Search for the cell housing the specified text and yield its [X, Y] center coordinate. 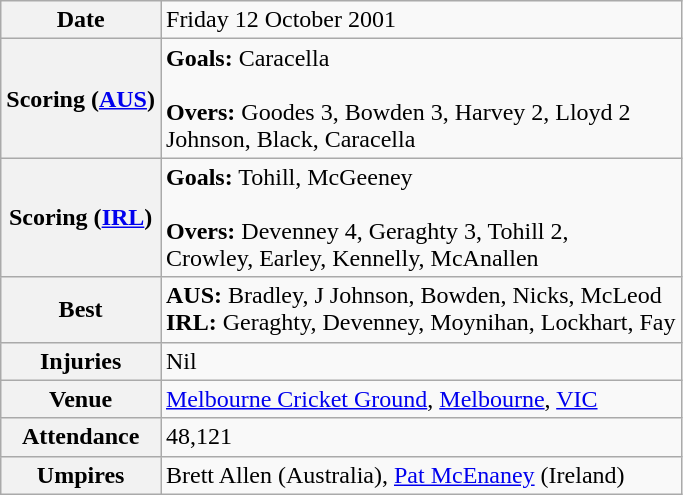
Goals: Tohill, McGeeneyOvers: Devenney 4, Geraghty 3, Tohill 2, Crowley, Earley, Kennelly, McAnallen [420, 218]
Goals: CaracellaOvers: Goodes 3, Bowden 3, Harvey 2, Lloyd 2Johnson, Black, Caracella [420, 98]
Date [81, 20]
AUS: Bradley, J Johnson, Bowden, Nicks, McLeod IRL: Geraghty, Devenney, Moynihan, Lockhart, Fay [420, 310]
Melbourne Cricket Ground, Melbourne, VIC [420, 399]
Attendance [81, 437]
48,121 [420, 437]
Friday 12 October 2001 [420, 20]
Best [81, 310]
Venue [81, 399]
Injuries [81, 361]
Scoring (AUS) [81, 98]
Brett Allen (Australia), Pat McEnaney (Ireland) [420, 475]
Nil [420, 361]
Umpires [81, 475]
Scoring (IRL) [81, 218]
